Output the [X, Y] coordinate of the center of the cell containing the given text.  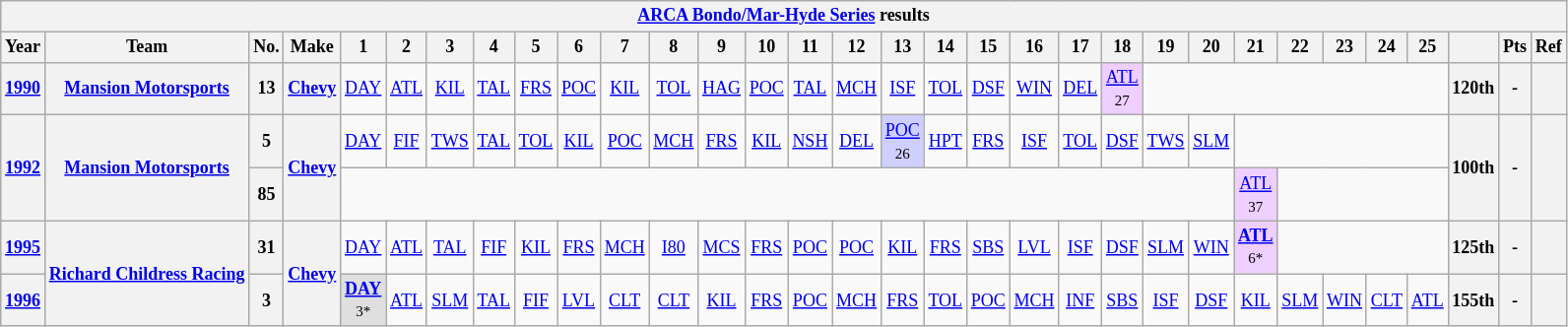
8 [674, 47]
Team [146, 47]
25 [1427, 47]
11 [810, 47]
MCS [722, 247]
9 [722, 47]
HAG [722, 89]
7 [624, 47]
6 [579, 47]
24 [1387, 47]
Ref [1548, 47]
100th [1473, 167]
No. [266, 47]
1990 [24, 89]
HPT [946, 142]
12 [857, 47]
ARCA Bondo/Mar-Hyde Series results [784, 16]
INF [1080, 300]
1996 [24, 300]
1995 [24, 247]
DAY3* [363, 300]
2 [407, 47]
20 [1211, 47]
10 [766, 47]
18 [1122, 47]
1992 [24, 167]
4 [493, 47]
15 [988, 47]
22 [1300, 47]
POC26 [902, 142]
1 [363, 47]
16 [1034, 47]
21 [1256, 47]
19 [1166, 47]
Make [312, 47]
Year [24, 47]
85 [266, 194]
120th [1473, 89]
17 [1080, 47]
14 [946, 47]
23 [1345, 47]
ATL6* [1256, 247]
155th [1473, 300]
ATL37 [1256, 194]
NSH [810, 142]
Richard Childress Racing [146, 274]
I80 [674, 247]
ATL27 [1122, 89]
31 [266, 247]
125th [1473, 247]
Pts [1515, 47]
